Locate the cell with the specified text and output its [x, y] center coordinate. 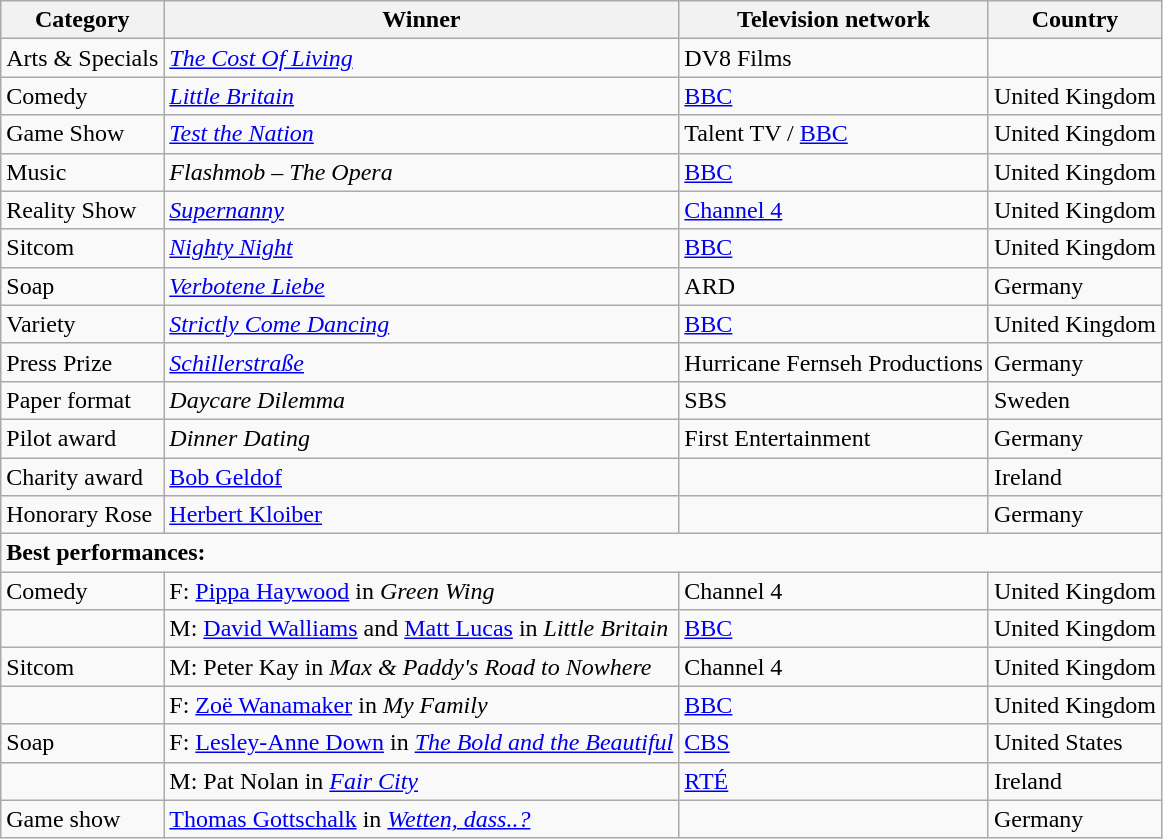
Talent TV / BBC [834, 134]
ARD [834, 286]
Television network [834, 20]
First Entertainment [834, 438]
Thomas Gottschalk in Wetten, dass..? [422, 819]
Verbotene Liebe [422, 286]
Charity award [82, 477]
Schillerstraße [422, 362]
United States [1074, 743]
CBS [834, 743]
Category [82, 20]
Game Show [82, 134]
Variety [82, 324]
Flashmob – The Opera [422, 172]
Little Britain [422, 96]
Bob Geldof [422, 477]
Reality Show [82, 210]
Paper format [82, 400]
M: Peter Kay in Max & Paddy's Road to Nowhere [422, 667]
Music [82, 172]
M: David Walliams and Matt Lucas in Little Britain [422, 629]
F: Zoë Wanamaker in My Family [422, 705]
Game show [82, 819]
Strictly Come Dancing [422, 324]
Sweden [1074, 400]
Hurricane Fernseh Productions [834, 362]
Nighty Night [422, 248]
RTÉ [834, 781]
F: Lesley-Anne Down in The Bold and the Beautiful [422, 743]
SBS [834, 400]
M: Pat Nolan in Fair City [422, 781]
Supernanny [422, 210]
Daycare Dilemma [422, 400]
Dinner Dating [422, 438]
The Cost Of Living [422, 58]
Honorary Rose [82, 515]
Pilot award [82, 438]
Best performances: [582, 553]
DV8 Films [834, 58]
Country [1074, 20]
Herbert Kloiber [422, 515]
Press Prize [82, 362]
Test the Nation [422, 134]
Winner [422, 20]
F: Pippa Haywood in Green Wing [422, 591]
Arts & Specials [82, 58]
